Provide the [X, Y] coordinate of the cell's center where the given text is located.  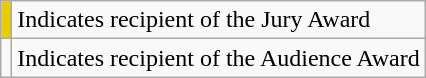
Indicates recipient of the Jury Award [218, 20]
Indicates recipient of the Audience Award [218, 58]
